Return the (x, y) coordinate for the center point of the cell that contains the specified text.  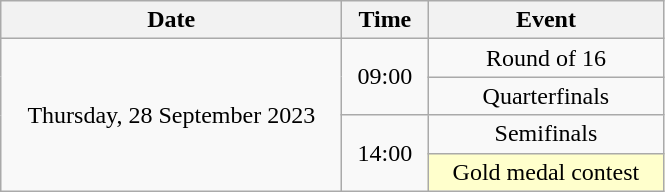
Date (172, 20)
14:00 (385, 153)
09:00 (385, 77)
Time (385, 20)
Thursday, 28 September 2023 (172, 115)
Gold medal contest (546, 172)
Quarterfinals (546, 96)
Semifinals (546, 134)
Round of 16 (546, 58)
Event (546, 20)
